Return the (x, y) coordinate for the center point of the cell that contains the specified text.  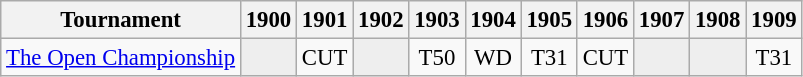
The Open Championship (121, 58)
1905 (549, 20)
1901 (325, 20)
T50 (437, 58)
WD (493, 58)
1904 (493, 20)
1902 (381, 20)
1900 (268, 20)
1903 (437, 20)
1907 (661, 20)
Tournament (121, 20)
1906 (605, 20)
1909 (774, 20)
1908 (718, 20)
